Scan for the cell matching the given text and deliver its (x, y) coordinate at center. 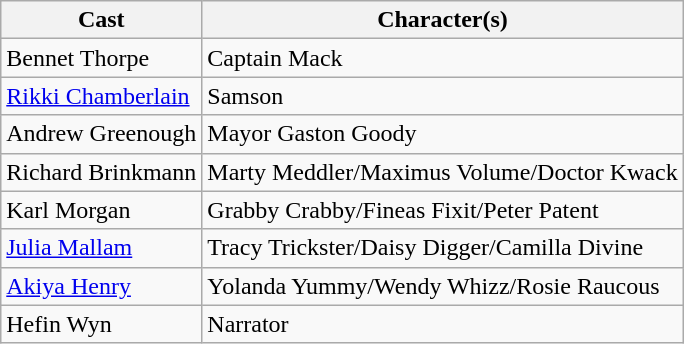
Bennet Thorpe (102, 58)
Captain Mack (442, 58)
Akiya Henry (102, 286)
Andrew Greenough (102, 134)
Tracy Trickster/Daisy Digger/Camilla Divine (442, 248)
Yolanda Yummy/Wendy Whizz/Rosie Raucous (442, 286)
Hefin Wyn (102, 324)
Karl Morgan (102, 210)
Narrator (442, 324)
Mayor Gaston Goody (442, 134)
Rikki Chamberlain (102, 96)
Cast (102, 20)
Richard Brinkmann (102, 172)
Julia Mallam (102, 248)
Samson (442, 96)
Marty Meddler/Maximus Volume/Doctor Kwack (442, 172)
Grabby Crabby/Fineas Fixit/Peter Patent (442, 210)
Character(s) (442, 20)
